Identify which cell holds the provided text, then report its (X, Y) central coordinate. 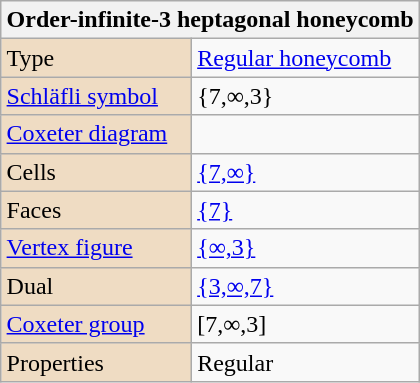
Faces (96, 210)
Type (96, 58)
Coxeter group (96, 324)
Regular honeycomb (306, 58)
[7,∞,3] (306, 324)
Schläfli symbol (96, 96)
{3,∞,7} (306, 286)
Dual (96, 286)
{7,∞,3} (306, 96)
{∞,3} (306, 248)
{7} (306, 210)
Properties (96, 362)
Vertex figure (96, 248)
Regular (306, 362)
Cells (96, 172)
Order-infinite-3 heptagonal honeycomb (210, 20)
Coxeter diagram (96, 134)
{7,∞} (306, 172)
